Scan for the cell matching the given text and deliver its (X, Y) coordinate at center. 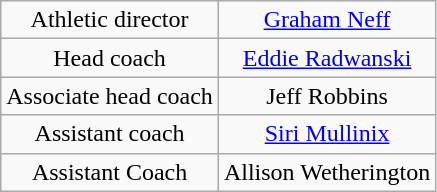
Allison Wetherington (326, 172)
Siri Mullinix (326, 134)
Eddie Radwanski (326, 58)
Jeff Robbins (326, 96)
Assistant Coach (110, 172)
Associate head coach (110, 96)
Athletic director (110, 20)
Assistant coach (110, 134)
Graham Neff (326, 20)
Head coach (110, 58)
